Return the [x, y] coordinate for the center point of the cell that contains the specified text.  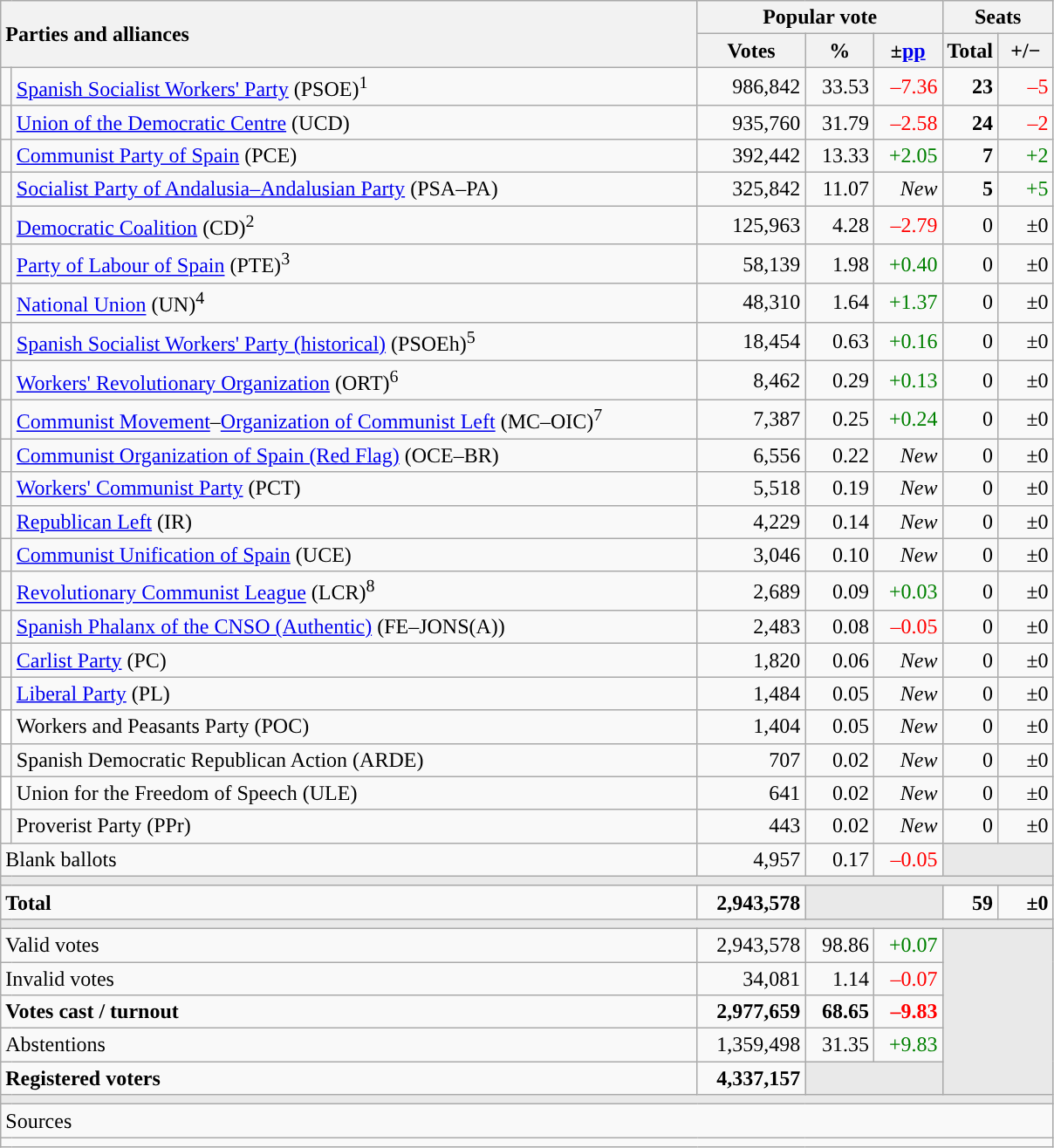
2,483 [751, 627]
Communist Organization of Spain (Red Flag) (OCE–BR) [354, 455]
+0.16 [907, 342]
0.10 [839, 555]
4,337,157 [751, 1078]
–2.79 [907, 225]
National Union (UN)4 [354, 304]
+0.24 [907, 419]
98.86 [839, 945]
Proverist Party (PPr) [354, 826]
68.65 [839, 1012]
Socialist Party of Andalusia–Andalusian Party (PSA–PA) [354, 189]
4.28 [839, 225]
58,139 [751, 263]
13.33 [839, 155]
18,454 [751, 342]
+9.83 [907, 1045]
7,387 [751, 419]
Popular vote [820, 17]
1,484 [751, 694]
+0.13 [907, 380]
–2.58 [907, 122]
Spanish Socialist Workers' Party (PSOE)1 [354, 87]
Votes cast / turnout [349, 1012]
0.06 [839, 660]
Sources [527, 1121]
Votes [751, 51]
5,518 [751, 489]
+5 [1026, 189]
Communist Unification of Spain (UCE) [354, 555]
2,977,659 [751, 1012]
2,689 [751, 591]
1,359,498 [751, 1045]
Seats [998, 17]
5 [970, 189]
23 [970, 87]
Spanish Socialist Workers' Party (historical) (PSOEh)5 [354, 342]
34,081 [751, 978]
443 [751, 826]
33.53 [839, 87]
Valid votes [349, 945]
59 [970, 902]
3,046 [751, 555]
Spanish Phalanx of the CNSO (Authentic) (FE–JONS(A)) [354, 627]
Spanish Democratic Republican Action (ARDE) [354, 760]
% [839, 51]
6,556 [751, 455]
Communist Party of Spain (PCE) [354, 155]
+2.05 [907, 155]
Republican Left (IR) [354, 522]
+0.40 [907, 263]
–9.83 [907, 1012]
+2 [1026, 155]
–0.07 [907, 978]
Workers' Communist Party (PCT) [354, 489]
Liberal Party (PL) [354, 694]
0.17 [839, 859]
1,404 [751, 727]
±pp [907, 51]
0.14 [839, 522]
Communist Movement–Organization of Communist Left (MC–OIC)7 [354, 419]
31.79 [839, 122]
Registered voters [349, 1078]
325,842 [751, 189]
–5 [1026, 87]
Workers and Peasants Party (POC) [354, 727]
0.08 [839, 627]
935,760 [751, 122]
0.25 [839, 419]
Workers' Revolutionary Organization (ORT)6 [354, 380]
125,963 [751, 225]
7 [970, 155]
+1.37 [907, 304]
986,842 [751, 87]
4,229 [751, 522]
24 [970, 122]
0.19 [839, 489]
392,442 [751, 155]
1.14 [839, 978]
Blank ballots [349, 859]
Abstentions [349, 1045]
Carlist Party (PC) [354, 660]
31.35 [839, 1045]
Democratic Coalition (CD)2 [354, 225]
11.07 [839, 189]
707 [751, 760]
1,820 [751, 660]
Union for the Freedom of Speech (ULE) [354, 793]
48,310 [751, 304]
+0.03 [907, 591]
Invalid votes [349, 978]
0.63 [839, 342]
641 [751, 793]
4,957 [751, 859]
1.64 [839, 304]
–7.36 [907, 87]
+/− [1026, 51]
0.09 [839, 591]
Party of Labour of Spain (PTE)3 [354, 263]
0.22 [839, 455]
Parties and alliances [349, 34]
–2 [1026, 122]
Revolutionary Communist League (LCR)8 [354, 591]
0.29 [839, 380]
+0.07 [907, 945]
8,462 [751, 380]
1.98 [839, 263]
Union of the Democratic Centre (UCD) [354, 122]
